Search for the cell housing the specified text and yield its [X, Y] center coordinate. 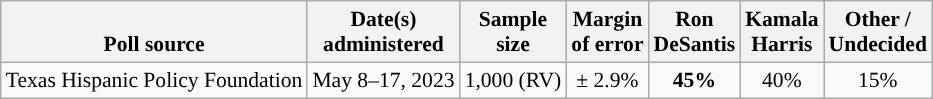
Date(s)administered [383, 32]
Poll source [154, 32]
45% [695, 80]
Marginof error [607, 32]
Other /Undecided [878, 32]
RonDeSantis [695, 32]
40% [782, 80]
± 2.9% [607, 80]
15% [878, 80]
Texas Hispanic Policy Foundation [154, 80]
KamalaHarris [782, 32]
Samplesize [514, 32]
May 8–17, 2023 [383, 80]
1,000 (RV) [514, 80]
